Capture the cell that displays the provided text and extract its [x, y] central coordinate. 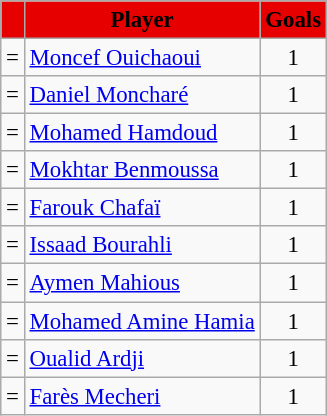
Farès Mecheri [142, 396]
Aymen Mahious [142, 283]
Player [142, 20]
Goals [293, 20]
Oualid Ardji [142, 358]
Daniel Moncharé [142, 95]
Issaad Bourahli [142, 245]
Mohamed Amine Hamia [142, 321]
Mokhtar Benmoussa [142, 170]
Farouk Chafaï [142, 208]
Moncef Ouichaoui [142, 58]
Mohamed Hamdoud [142, 133]
